Output the (x, y) coordinate of the center of the cell containing the given text.  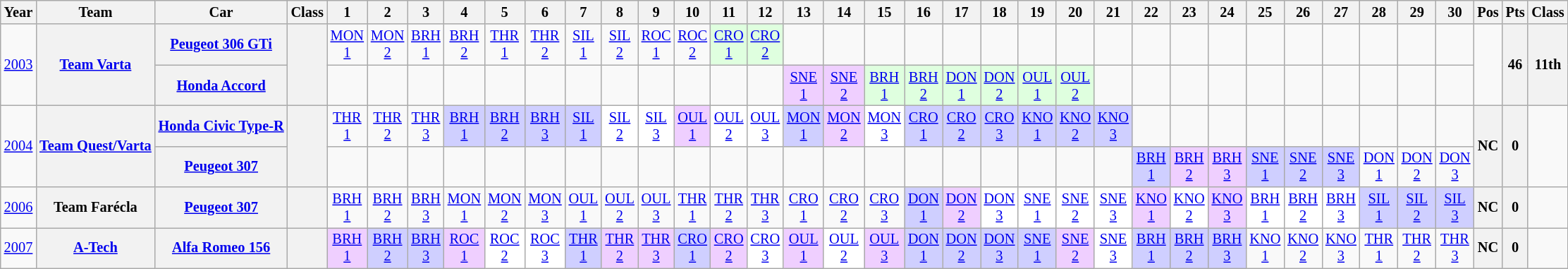
14 (843, 12)
Team Farécla (95, 208)
2006 (18, 208)
Year (18, 12)
Car (221, 12)
2004 (18, 145)
Pts (1516, 12)
2003 (18, 65)
20 (1075, 12)
Honda Accord (221, 85)
26 (1303, 12)
A-Tech (95, 248)
11 (729, 12)
24 (1227, 12)
1 (347, 12)
28 (1379, 12)
6 (544, 12)
Pos (1488, 12)
46 (1516, 65)
29 (1417, 12)
11th (1548, 65)
ROC3 (544, 248)
4 (464, 12)
2 (388, 12)
16 (924, 12)
23 (1189, 12)
22 (1151, 12)
12 (765, 12)
18 (1000, 12)
17 (962, 12)
8 (620, 12)
21 (1113, 12)
7 (584, 12)
19 (1037, 12)
Honda Civic Type-R (221, 126)
27 (1341, 12)
2007 (18, 248)
9 (656, 12)
15 (884, 12)
Team Varta (95, 65)
30 (1455, 12)
10 (692, 12)
3 (426, 12)
Alfa Romeo 156 (221, 248)
13 (804, 12)
5 (505, 12)
25 (1265, 12)
Team (95, 12)
Team Quest/Varta (95, 145)
Peugeot 306 GTi (221, 44)
